Pinpoint the cell where the given text exists, returning its [x, y] midpoint coordinate. 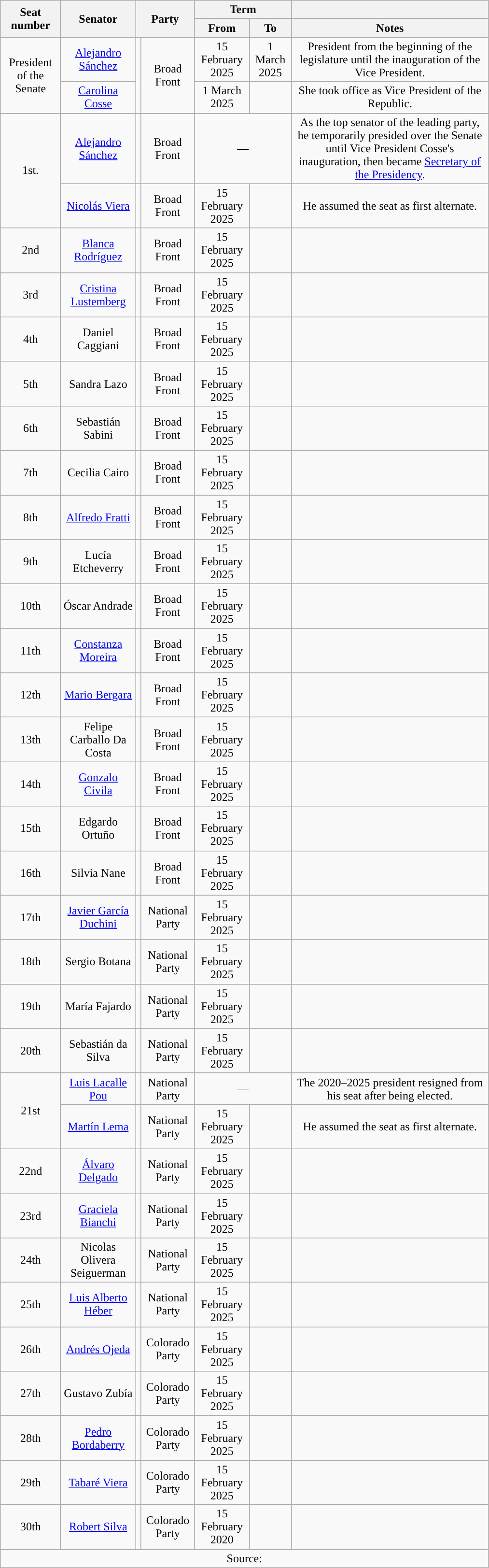
Edgardo Ortuño [98, 828]
16th [31, 873]
18th [31, 962]
28th [31, 1438]
15th [31, 828]
13th [31, 740]
24th [31, 1260]
12th [31, 695]
Cristina Lustemberg [98, 295]
Mario Bergara [98, 695]
15 February 2020 [222, 1527]
Alfredo Fratti [98, 517]
President from the beginning of the legislature until the inauguration of the Vice President. [390, 59]
4th [31, 339]
Nicolas Olivera Seiguerman [98, 1260]
3rd [31, 295]
14th [31, 784]
1st. [31, 171]
Luis Alberto Héber [98, 1305]
17th [31, 917]
Sebastián Sabini [98, 428]
7th [31, 472]
She took office as Vice President of the Republic. [390, 98]
Gonzalo Civila [98, 784]
21st [31, 1111]
Notes [390, 28]
Source: [244, 1558]
Álvaro Delgado [98, 1171]
María Fajardo [98, 1006]
Cecilia Cairo [98, 472]
Term [243, 10]
Graciela Bianchi [98, 1215]
The 2020–2025 president resigned from his seat after being elected. [390, 1089]
Robert Silva [98, 1527]
19th [31, 1006]
Lucía Etcheverry [98, 562]
Daniel Caggiani [98, 339]
27th [31, 1394]
Tabaré Viera [98, 1482]
Felipe Carballo Da Costa [98, 740]
Andrés Ojeda [98, 1349]
Martín Lema [98, 1126]
Party [165, 19]
6th [31, 428]
Sebastián da Silva [98, 1051]
23rd [31, 1215]
8th [31, 517]
20th [31, 1051]
Javier García Duchini [98, 917]
Senator [98, 19]
Óscar Andrade [98, 606]
5th [31, 384]
29th [31, 1482]
Silvia Nane [98, 873]
Blanca Rodríguez [98, 250]
Sandra Lazo [98, 384]
25th [31, 1305]
Sergio Botana [98, 962]
Pedro Bordaberry [98, 1438]
26th [31, 1349]
11th [31, 651]
From [222, 28]
22nd [31, 1171]
10th [31, 606]
Seat number [31, 19]
Gustavo Zubía [98, 1394]
2nd [31, 250]
Constanza Moreira [98, 651]
To [270, 28]
Nicolás Viera [98, 206]
9th [31, 562]
Luis Lacalle Pou [98, 1089]
Carolina Cosse [98, 98]
President of the Senate [31, 75]
30th [31, 1527]
